Locate the cell with the specified text and output its [X, Y] center coordinate. 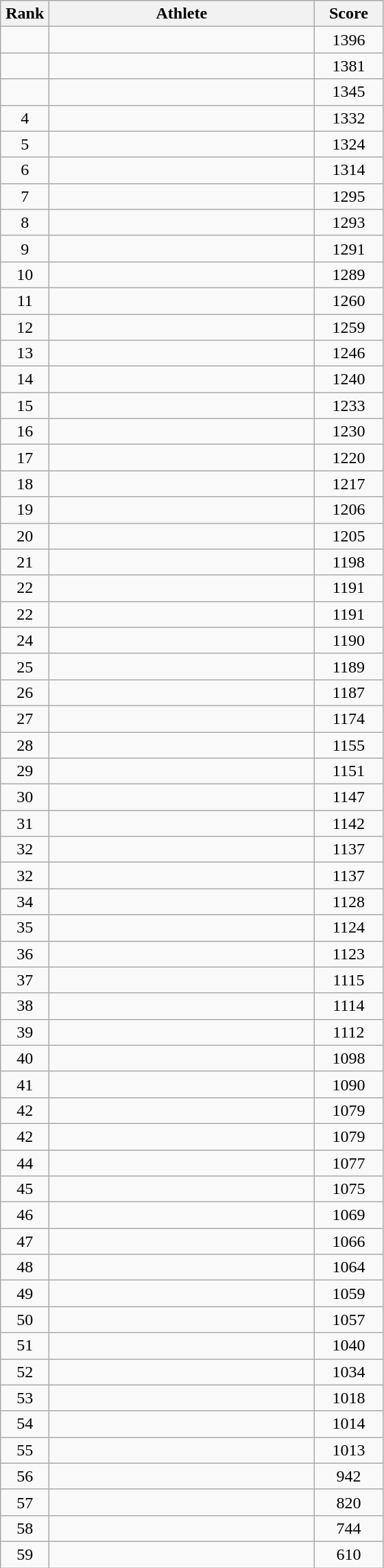
39 [25, 1032]
1381 [348, 66]
1090 [348, 1084]
1289 [348, 274]
Rank [25, 14]
1295 [348, 196]
1013 [348, 1450]
1206 [348, 510]
1112 [348, 1032]
30 [25, 797]
25 [25, 666]
1014 [348, 1424]
1240 [348, 379]
1034 [348, 1372]
38 [25, 1006]
1069 [348, 1215]
1174 [348, 718]
49 [25, 1294]
29 [25, 771]
1259 [348, 327]
1187 [348, 692]
1332 [348, 118]
1077 [348, 1163]
50 [25, 1320]
41 [25, 1084]
27 [25, 718]
5 [25, 144]
1205 [348, 536]
21 [25, 562]
14 [25, 379]
56 [25, 1476]
44 [25, 1163]
1114 [348, 1006]
1345 [348, 92]
744 [348, 1528]
1155 [348, 745]
Score [348, 14]
610 [348, 1554]
1293 [348, 222]
15 [25, 406]
1123 [348, 954]
6 [25, 170]
1246 [348, 353]
16 [25, 432]
1230 [348, 432]
Athlete [182, 14]
26 [25, 692]
1040 [348, 1346]
12 [25, 327]
1064 [348, 1267]
4 [25, 118]
1190 [348, 640]
1018 [348, 1398]
1115 [348, 980]
24 [25, 640]
55 [25, 1450]
1066 [348, 1241]
1057 [348, 1320]
1151 [348, 771]
17 [25, 458]
1198 [348, 562]
7 [25, 196]
1220 [348, 458]
28 [25, 745]
59 [25, 1554]
57 [25, 1502]
1260 [348, 301]
48 [25, 1267]
1147 [348, 797]
942 [348, 1476]
58 [25, 1528]
1314 [348, 170]
35 [25, 928]
46 [25, 1215]
13 [25, 353]
18 [25, 484]
1142 [348, 823]
8 [25, 222]
9 [25, 248]
47 [25, 1241]
34 [25, 902]
11 [25, 301]
820 [348, 1502]
37 [25, 980]
1324 [348, 144]
52 [25, 1372]
1217 [348, 484]
54 [25, 1424]
19 [25, 510]
1128 [348, 902]
1233 [348, 406]
1291 [348, 248]
1189 [348, 666]
45 [25, 1189]
53 [25, 1398]
36 [25, 954]
20 [25, 536]
51 [25, 1346]
1098 [348, 1058]
1059 [348, 1294]
1124 [348, 928]
40 [25, 1058]
10 [25, 274]
1396 [348, 40]
31 [25, 823]
1075 [348, 1189]
